Search for the cell housing the specified text and yield its [X, Y] center coordinate. 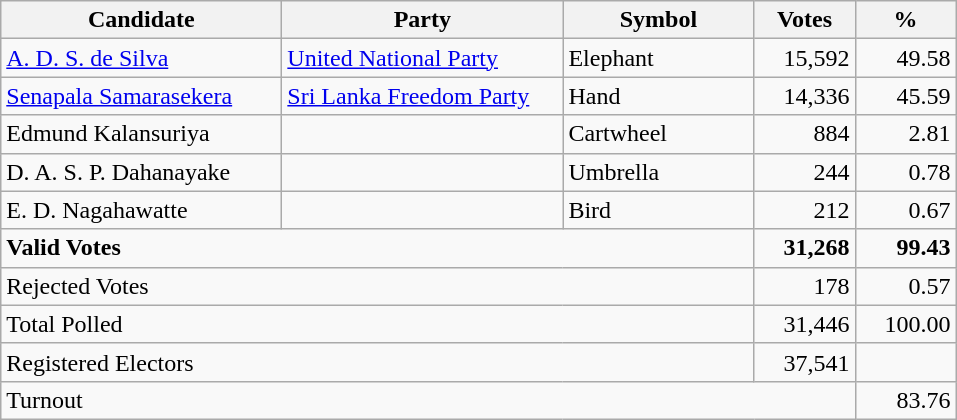
178 [804, 286]
Votes [804, 20]
Elephant [658, 58]
37,541 [804, 362]
Umbrella [658, 172]
Candidate [142, 20]
D. A. S. P. Dahanayake [142, 172]
Party [422, 20]
884 [804, 134]
Turnout [428, 400]
Total Polled [378, 324]
31,446 [804, 324]
100.00 [906, 324]
0.57 [906, 286]
0.78 [906, 172]
Edmund Kalansuriya [142, 134]
A. D. S. de Silva [142, 58]
Bird [658, 210]
2.81 [906, 134]
14,336 [804, 96]
Registered Electors [378, 362]
83.76 [906, 400]
45.59 [906, 96]
0.67 [906, 210]
212 [804, 210]
Symbol [658, 20]
Cartwheel [658, 134]
Rejected Votes [378, 286]
% [906, 20]
Hand [658, 96]
E. D. Nagahawatte [142, 210]
Senapala Samarasekera [142, 96]
15,592 [804, 58]
Valid Votes [378, 248]
31,268 [804, 248]
49.58 [906, 58]
United National Party [422, 58]
99.43 [906, 248]
Sri Lanka Freedom Party [422, 96]
244 [804, 172]
